Scan for the cell matching the given text and deliver its (X, Y) coordinate at center. 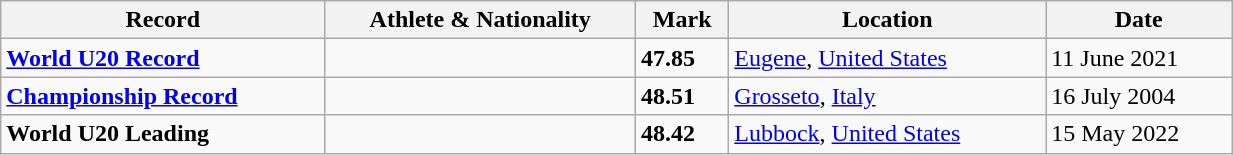
Location (888, 20)
48.42 (682, 134)
Athlete & Nationality (480, 20)
15 May 2022 (1139, 134)
11 June 2021 (1139, 58)
Lubbock, United States (888, 134)
Eugene, United States (888, 58)
47.85 (682, 58)
Championship Record (163, 96)
48.51 (682, 96)
Grosseto, Italy (888, 96)
16 July 2004 (1139, 96)
Date (1139, 20)
World U20 Leading (163, 134)
Record (163, 20)
World U20 Record (163, 58)
Mark (682, 20)
